Return (x, y) of the center of cell containing provided text 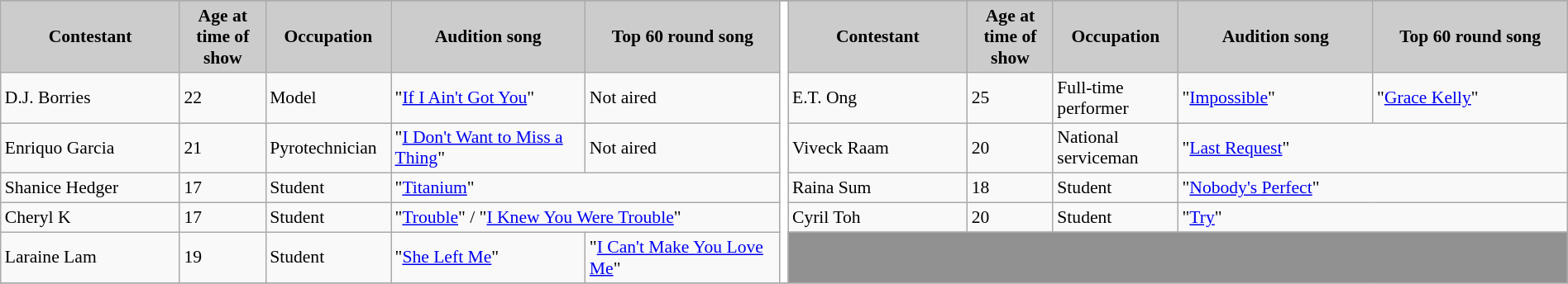
"I Can't Make You Love Me" (683, 258)
"If I Ain't Got You" (488, 97)
Viveck Raam (878, 149)
"Nobody's Perfect" (1373, 188)
"I Don't Want to Miss a Thing" (488, 149)
E.T. Ong (878, 97)
"She Left Me" (488, 258)
"Grace Kelly" (1470, 97)
"Last Request" (1373, 149)
Shanice Hedger (91, 188)
18 (1011, 188)
"Try" (1373, 218)
Pyrotechnician (327, 149)
25 (1011, 97)
Laraine Lam (91, 258)
Cyril Toh (878, 218)
Raina Sum (878, 188)
"Titanium" (586, 188)
Cheryl K (91, 218)
"Trouble" / "I Knew You Were Trouble" (586, 218)
Enriquo Garcia (91, 149)
22 (222, 97)
D.J. Borries (91, 97)
National serviceman (1115, 149)
"Impossible" (1275, 97)
Model (327, 97)
19 (222, 258)
21 (222, 149)
Full-time performer (1115, 97)
